Find where the given text appears and provide that cell's center as [X, Y] coordinate. 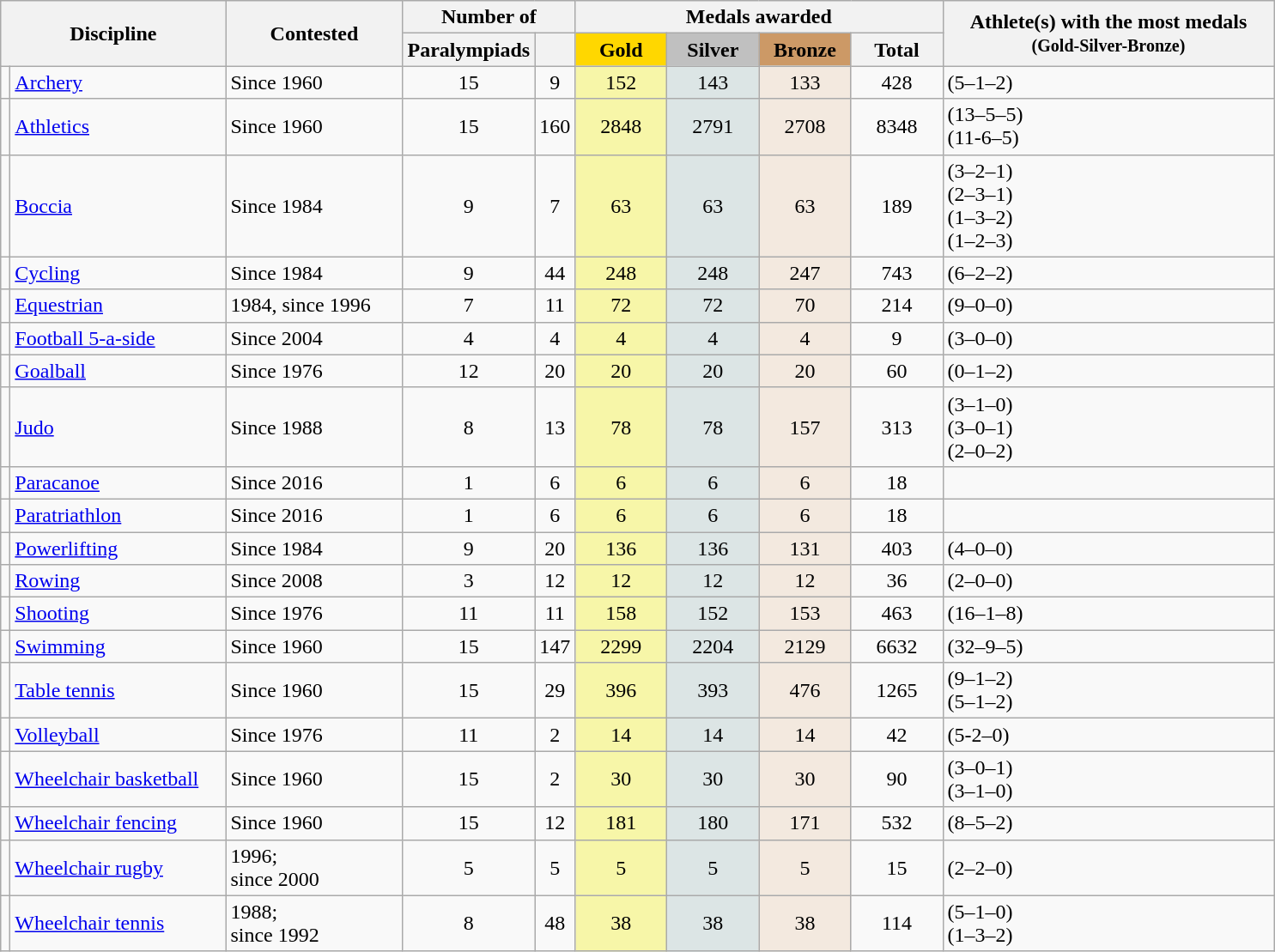
44 [555, 273]
147 [555, 646]
Swimming [118, 646]
Rowing [118, 581]
Boccia [118, 206]
393 [713, 690]
Gold [622, 50]
247 [805, 273]
158 [622, 614]
Cycling [118, 273]
2204 [713, 646]
181 [622, 823]
133 [805, 82]
Discipline [113, 33]
532 [896, 823]
(3–0–1) (3–1–0) [1108, 779]
6632 [896, 646]
90 [896, 779]
(2–2–0) [1108, 867]
(13–5–5) (11-6–5) [1108, 127]
Wheelchair basketball [118, 779]
8348 [896, 127]
Paracanoe [118, 482]
Judo [118, 427]
42 [896, 735]
(6–2–2) [1108, 273]
(4–0–0) [1108, 549]
(9–1–2) (5–1–2) [1108, 690]
189 [896, 206]
428 [896, 82]
157 [805, 427]
Athlete(s) with the most medals (Gold-Silver-Bronze) [1108, 33]
Football 5-a-side [118, 338]
Goalball [118, 371]
13 [555, 427]
2129 [805, 646]
463 [896, 614]
48 [555, 924]
(5–1–2) [1108, 82]
2708 [805, 127]
114 [896, 924]
(9–0–0) [1108, 306]
160 [555, 127]
403 [896, 549]
(0–1–2) [1108, 371]
Contested [314, 33]
1988;since 1992 [314, 924]
(5-2–0) [1108, 735]
180 [713, 823]
153 [805, 614]
(5–1–0) (1–3–2) [1108, 924]
Athletics [118, 127]
(16–1–8) [1108, 614]
Number of [489, 17]
Since 2008 [314, 581]
2299 [622, 646]
Wheelchair fencing [118, 823]
396 [622, 690]
Wheelchair tennis [118, 924]
143 [713, 82]
Equestrian [118, 306]
36 [896, 581]
2848 [622, 127]
1265 [896, 690]
60 [896, 371]
(3–1–0) (3–0–1) (2–0–2) [1108, 427]
Since 2004 [314, 338]
Since 1988 [314, 427]
Volleyball [118, 735]
2791 [713, 127]
(3–2–1) (2–3–1) (1–3–2) (1–2–3) [1108, 206]
Wheelchair rugby [118, 867]
476 [805, 690]
Silver [713, 50]
(8–5–2) [1108, 823]
171 [805, 823]
Paratriathlon [118, 515]
Bronze [805, 50]
1996;since 2000 [314, 867]
Archery [118, 82]
743 [896, 273]
(2–0–0) [1108, 581]
70 [805, 306]
Powerlifting [118, 549]
Medals awarded [759, 17]
1984, since 1996 [314, 306]
(3–0–0) [1108, 338]
214 [896, 306]
Paralympiads [469, 50]
(32–9–5) [1108, 646]
3 [469, 581]
Table tennis [118, 690]
313 [896, 427]
Total [896, 50]
29 [555, 690]
Shooting [118, 614]
131 [805, 549]
